Return (X, Y) of the center of cell containing provided text 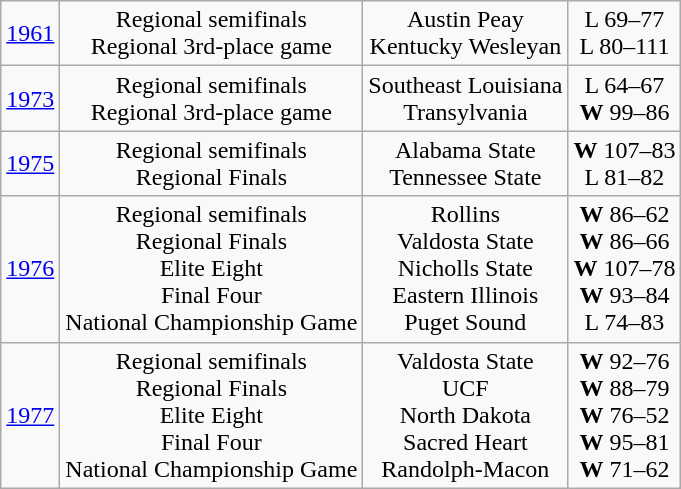
1975 (30, 164)
1977 (30, 415)
1973 (30, 98)
W 107–83L 81–82 (624, 164)
W 86–62W 86–66W 107–78W 93–84L 74–83 (624, 269)
1961 (30, 34)
1976 (30, 269)
Alabama StateTennessee State (466, 164)
W 92–76W 88–79W 76–52W 95–81W 71–62 (624, 415)
Regional semifinalsRegional Finals (212, 164)
RollinsValdosta StateNicholls StateEastern IllinoisPuget Sound (466, 269)
L 69–77L 80–111 (624, 34)
Southeast LouisianaTransylvania (466, 98)
Valdosta StateUCFNorth DakotaSacred HeartRandolph-Macon (466, 415)
Austin PeayKentucky Wesleyan (466, 34)
L 64–67W 99–86 (624, 98)
